Provide the (X, Y) coordinate of the cell's center where the given text is located.  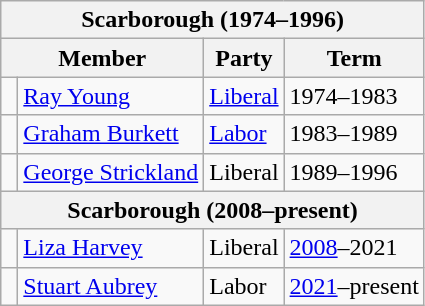
Member (102, 58)
George Strickland (111, 172)
2021–present (354, 286)
Liza Harvey (111, 248)
Ray Young (111, 96)
Graham Burkett (111, 134)
Party (244, 58)
Scarborough (2008–present) (213, 210)
1983–1989 (354, 134)
Stuart Aubrey (111, 286)
1989–1996 (354, 172)
1974–1983 (354, 96)
2008–2021 (354, 248)
Term (354, 58)
Scarborough (1974–1996) (213, 20)
